For the text-containing cell, return its midpoint in (x, y) coordinate format. 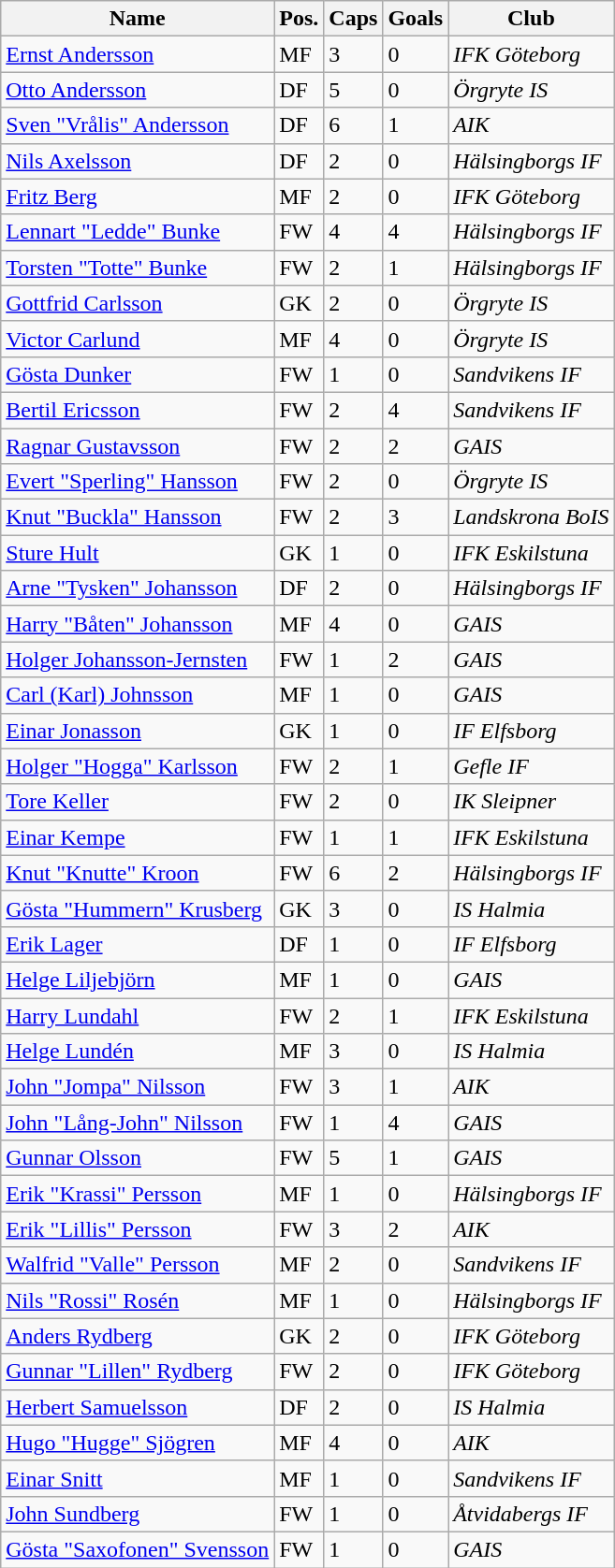
Gösta "Saxofonen" Svensson (138, 1549)
Holger Johansson-Jernsten (138, 660)
Harry "Båten" Johansson (138, 624)
Gösta Dunker (138, 374)
Sture Hult (138, 553)
Fritz Berg (138, 196)
Nils "Rossi" Rosén (138, 1300)
Harry Lundahl (138, 1015)
Carl (Karl) Johnsson (138, 695)
John "Lång-John" Nilsson (138, 1123)
Erik "Lillis" Persson (138, 1229)
Nils Axelsson (138, 161)
Erik Lager (138, 944)
Tore Keller (138, 802)
IK Sleipner (532, 802)
Einar Snitt (138, 1478)
Holger "Hogga" Karlsson (138, 766)
Knut "Knutte" Kroon (138, 873)
Gunnar "Lillen" Rydberg (138, 1372)
Gefle IF (532, 766)
Gottfrid Carlsson (138, 303)
Pos. (300, 19)
Anders Rydberg (138, 1336)
Åtvidabergs IF (532, 1514)
Helge Lundén (138, 1052)
Victor Carlund (138, 339)
John Sundberg (138, 1514)
Caps (354, 19)
Landskrona BoIS (532, 517)
Name (138, 19)
Club (532, 19)
Bertil Ericsson (138, 410)
Ragnar Gustavsson (138, 446)
Walfrid "Valle" Persson (138, 1265)
Otto Andersson (138, 90)
Knut "Buckla" Hansson (138, 517)
Gösta "Hummern" Krusberg (138, 908)
John "Jompa" Nilsson (138, 1087)
Evert "Sperling" Hansson (138, 482)
Goals (416, 19)
Torsten "Totte" Bunke (138, 268)
Erik "Krassi" Persson (138, 1194)
Hugo "Hugge" Sjögren (138, 1443)
Lennart "Ledde" Bunke (138, 232)
Ernst Andersson (138, 54)
Arne "Tysken" Johansson (138, 588)
Sven "Vrålis" Andersson (138, 125)
Einar Jonasson (138, 731)
Gunnar Olsson (138, 1158)
Herbert Samuelsson (138, 1407)
Einar Kempe (138, 837)
Helge Liljebjörn (138, 980)
